Identify which cell holds the provided text, then report its (X, Y) central coordinate. 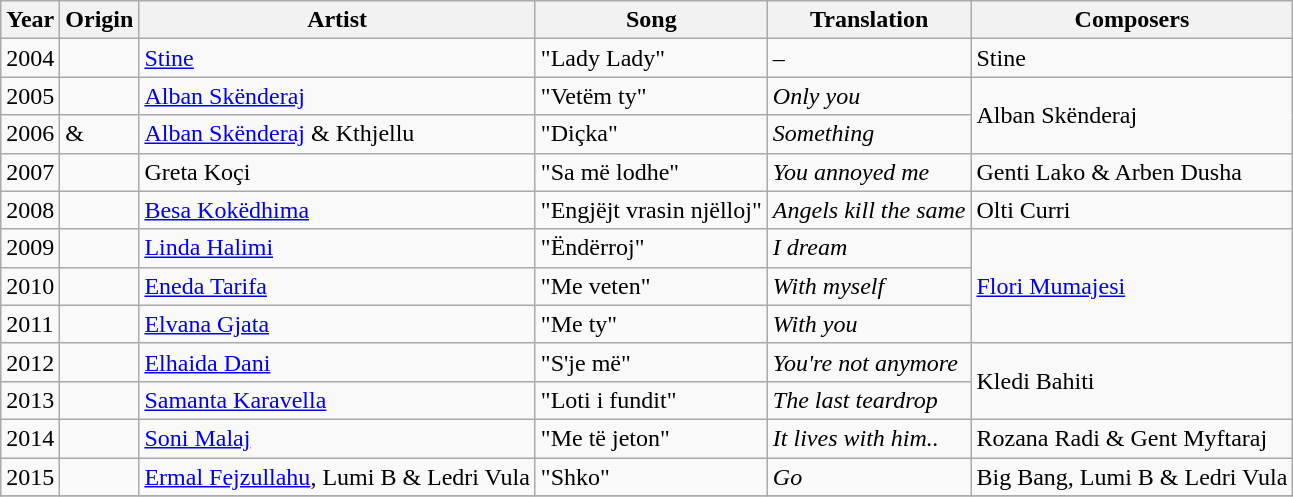
2009 (30, 248)
Big Bang, Lumi B & Ledri Vula (1132, 477)
You annoyed me (869, 172)
"Shko" (651, 477)
2011 (30, 324)
Elhaida Dani (337, 362)
Linda Halimi (337, 248)
2013 (30, 400)
Flori Mumajesi (1132, 286)
"Ëndërroj" (651, 248)
2007 (30, 172)
Song (651, 20)
Translation (869, 20)
Angels kill the same (869, 210)
"Me veten" (651, 286)
Ermal Fejzullahu, Lumi B & Ledri Vula (337, 477)
Elvana Gjata (337, 324)
& (100, 134)
"Loti i fundit" (651, 400)
2010 (30, 286)
I dream (869, 248)
– (869, 58)
With you (869, 324)
Greta Koçi (337, 172)
Composers (1132, 20)
"Me të jeton" (651, 438)
The last teardrop (869, 400)
"Engjëjt vrasin njëlloj" (651, 210)
It lives with him.. (869, 438)
Alban Skënderaj & Kthjellu (337, 134)
Besa Kokëdhima (337, 210)
Year (30, 20)
2006 (30, 134)
Rozana Radi & Gent Myftaraj (1132, 438)
2015 (30, 477)
2005 (30, 96)
2008 (30, 210)
Artist (337, 20)
"Lady Lady" (651, 58)
Origin (100, 20)
Eneda Tarifa (337, 286)
"Sa më lodhe" (651, 172)
2014 (30, 438)
With myself (869, 286)
Soni Malaj (337, 438)
Go (869, 477)
Something (869, 134)
Only you (869, 96)
"Vetëm ty" (651, 96)
Genti Lako & Arben Dusha (1132, 172)
"S'je më" (651, 362)
"Me ty" (651, 324)
Kledi Bahiti (1132, 381)
Samanta Karavella (337, 400)
"Diçka" (651, 134)
Olti Curri (1132, 210)
2012 (30, 362)
You're not anymore (869, 362)
2004 (30, 58)
